Output the [X, Y] coordinate of the center of the cell containing the given text.  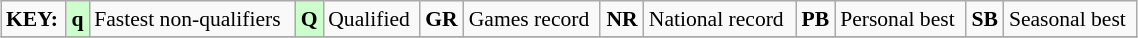
GR [442, 19]
Q [309, 19]
KEY: [34, 19]
PB [816, 19]
SB [985, 19]
NR [622, 19]
Seasonal best [1070, 19]
Games record [532, 19]
q [78, 19]
Fastest non-qualifiers [192, 19]
National record [720, 19]
Personal best [900, 19]
Qualified [371, 19]
